Determine the (X, Y) coordinate at the center of the cell enclosing the given text.  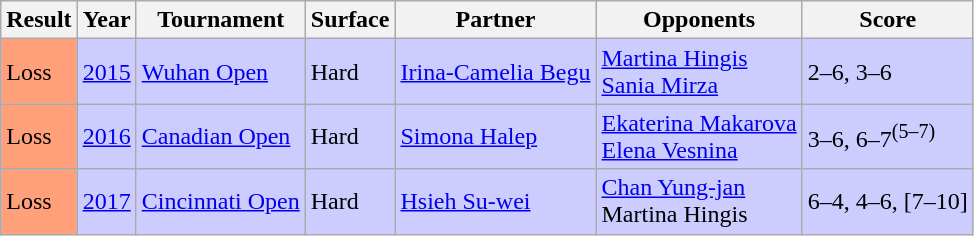
3–6, 6–7(5–7) (888, 136)
Chan Yung-jan Martina Hingis (699, 202)
Opponents (699, 20)
Year (106, 20)
Surface (350, 20)
Tournament (220, 20)
Wuhan Open (220, 72)
Score (888, 20)
6–4, 4–6, [7–10] (888, 202)
2–6, 3–6 (888, 72)
Canadian Open (220, 136)
Hsieh Su-wei (496, 202)
2017 (106, 202)
Partner (496, 20)
Result (39, 20)
2015 (106, 72)
Cincinnati Open (220, 202)
2016 (106, 136)
Simona Halep (496, 136)
Irina-Camelia Begu (496, 72)
Ekaterina Makarova Elena Vesnina (699, 136)
Martina Hingis Sania Mirza (699, 72)
